Find where the given text appears and provide that cell's center as (x, y) coordinate. 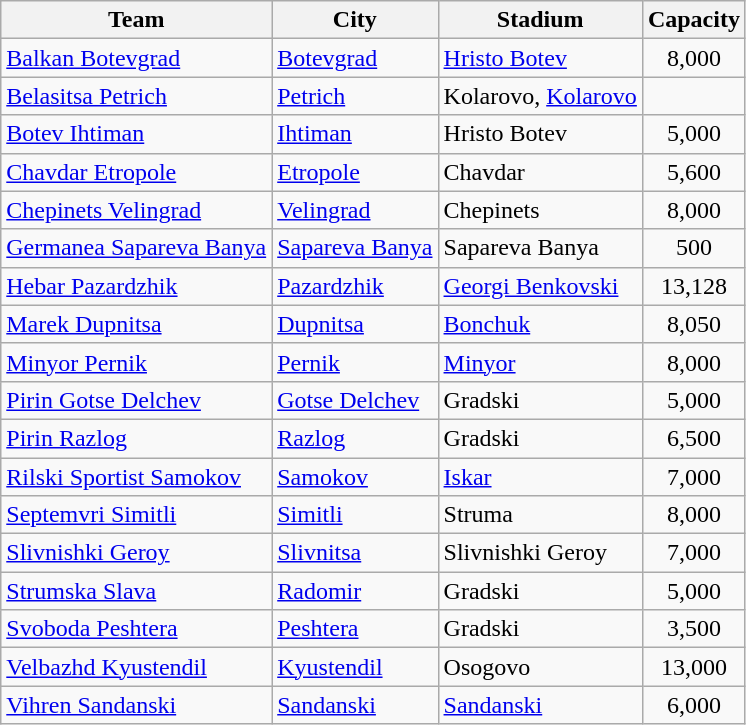
Pazardzhik (355, 286)
500 (694, 248)
Rilski Sportist Samokov (136, 477)
Ihtiman (355, 134)
13,128 (694, 286)
Belasitsa Petrich (136, 96)
Osogovo (540, 667)
Peshtera (355, 629)
Strumska Slava (136, 591)
Slivnitsa (355, 553)
Struma (540, 515)
Pernik (355, 362)
Etropole (355, 172)
Pirin Razlog (136, 438)
Minyor (540, 362)
Stadium (540, 20)
Balkan Botevgrad (136, 58)
Germanea Sapareva Banya (136, 248)
Botevgrad (355, 58)
Vihren Sandanski (136, 705)
Bonchuk (540, 324)
Chavdar (540, 172)
Capacity (694, 20)
Radomir (355, 591)
Kyustendil (355, 667)
Pirin Gotse Delchev (136, 400)
Simitli (355, 515)
City (355, 20)
Petrich (355, 96)
13,000 (694, 667)
8,050 (694, 324)
Razlog (355, 438)
3,500 (694, 629)
6,000 (694, 705)
Gotse Delchev (355, 400)
Chavdar Etropole (136, 172)
6,500 (694, 438)
Minyor Pernik (136, 362)
Dupnitsa (355, 324)
Chepinets (540, 210)
Chepinets Velingrad (136, 210)
Svoboda Peshtera (136, 629)
Hebar Pazardzhik (136, 286)
Team (136, 20)
Botev Ihtiman (136, 134)
Kolarovo, Kolarovo (540, 96)
Septemvri Simitli (136, 515)
Velbazhd Kyustendil (136, 667)
Georgi Benkovski (540, 286)
5,600 (694, 172)
Velingrad (355, 210)
Marek Dupnitsa (136, 324)
Iskar (540, 477)
Samokov (355, 477)
